Find where the given text appears and provide that cell's center as [X, Y] coordinate. 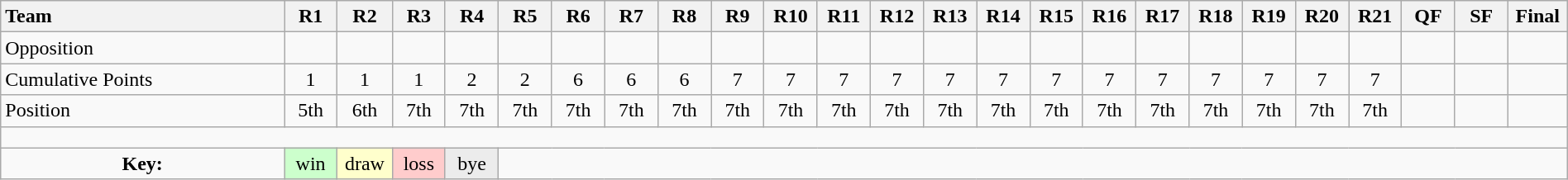
R8 [684, 17]
R2 [365, 17]
R18 [1216, 17]
loss [418, 163]
R10 [791, 17]
R6 [578, 17]
R14 [1003, 17]
R12 [896, 17]
R16 [1109, 17]
R7 [631, 17]
R20 [1322, 17]
R11 [844, 17]
R4 [471, 17]
R1 [311, 17]
R21 [1375, 17]
R19 [1269, 17]
5th [311, 111]
Position [142, 111]
6th [365, 111]
Key: [142, 163]
R9 [738, 17]
Cumulative Points [142, 79]
R15 [1056, 17]
draw [365, 163]
SF [1481, 17]
Opposition [142, 48]
R3 [418, 17]
R13 [950, 17]
Team [142, 17]
QF [1428, 17]
bye [471, 163]
R17 [1163, 17]
win [311, 163]
Final [1537, 17]
R5 [525, 17]
